Pinpoint the cell where the given text exists, returning its [X, Y] midpoint coordinate. 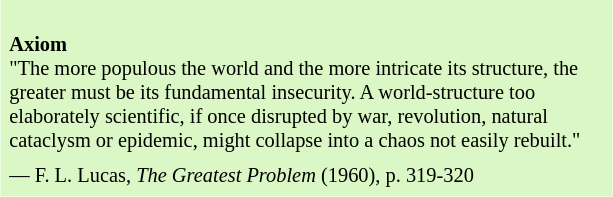
― F. L. Lucas, The Greatest Problem (1960), p. 319-320 [306, 176]
